Scan for the cell matching the given text and deliver its [x, y] coordinate at center. 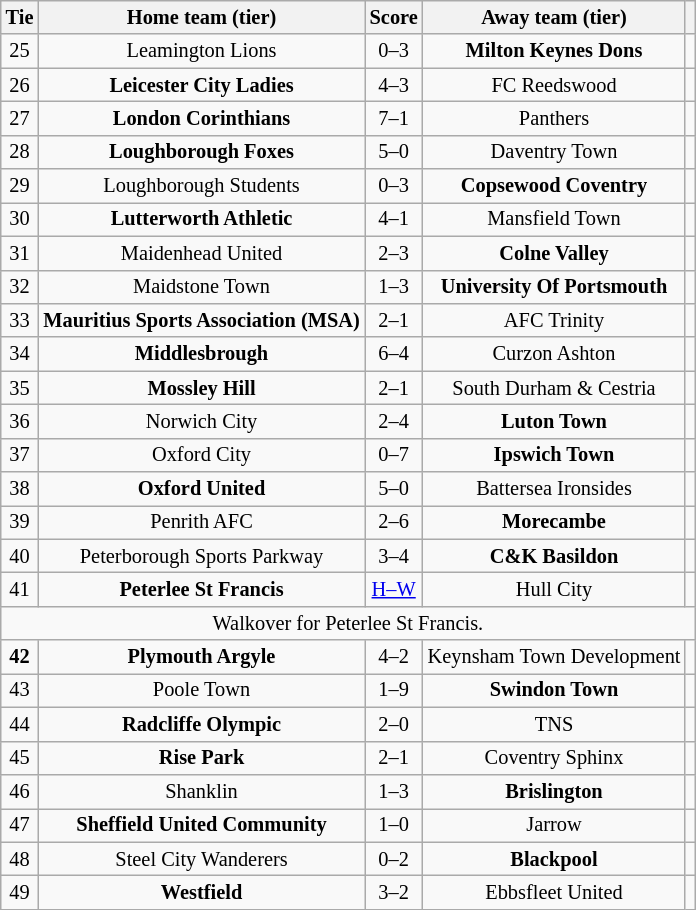
4–2 [394, 657]
TNS [554, 724]
39 [20, 522]
0–2 [394, 859]
44 [20, 724]
4–1 [394, 219]
Penrith AFC [201, 522]
London Corinthians [201, 118]
45 [20, 758]
2–4 [394, 421]
1–9 [394, 690]
25 [20, 51]
Westfield [201, 892]
Ebbsfleet United [554, 892]
Lutterworth Athletic [201, 219]
6–4 [394, 354]
Oxford United [201, 489]
2–6 [394, 522]
Leamington Lions [201, 51]
Norwich City [201, 421]
Coventry Sphinx [554, 758]
32 [20, 287]
36 [20, 421]
Peterborough Sports Parkway [201, 556]
42 [20, 657]
35 [20, 388]
38 [20, 489]
Curzon Ashton [554, 354]
Oxford City [201, 455]
43 [20, 690]
Colne Valley [554, 253]
7–1 [394, 118]
Ipswich Town [554, 455]
Daventry Town [554, 152]
Middlesbrough [201, 354]
Hull City [554, 589]
Copsewood Coventry [554, 186]
Brislington [554, 791]
Home team (tier) [201, 17]
Plymouth Argyle [201, 657]
Swindon Town [554, 690]
Loughborough Students [201, 186]
41 [20, 589]
AFC Trinity [554, 320]
Radcliffe Olympic [201, 724]
Blackpool [554, 859]
Score [394, 17]
47 [20, 825]
4–3 [394, 85]
Milton Keynes Dons [554, 51]
Battersea Ironsides [554, 489]
40 [20, 556]
Maidenhead United [201, 253]
30 [20, 219]
31 [20, 253]
Loughborough Foxes [201, 152]
2–0 [394, 724]
46 [20, 791]
Luton Town [554, 421]
Keynsham Town Development [554, 657]
33 [20, 320]
0–7 [394, 455]
University Of Portsmouth [554, 287]
1–0 [394, 825]
49 [20, 892]
Poole Town [201, 690]
South Durham & Cestria [554, 388]
H–W [394, 589]
Mauritius Sports Association (MSA) [201, 320]
Away team (tier) [554, 17]
Peterlee St Francis [201, 589]
Jarrow [554, 825]
48 [20, 859]
Panthers [554, 118]
Walkover for Peterlee St Francis. [348, 623]
3–4 [394, 556]
3–2 [394, 892]
Shanklin [201, 791]
28 [20, 152]
2–3 [394, 253]
Maidstone Town [201, 287]
Morecambe [554, 522]
Rise Park [201, 758]
37 [20, 455]
C&K Basildon [554, 556]
34 [20, 354]
29 [20, 186]
Mossley Hill [201, 388]
Steel City Wanderers [201, 859]
27 [20, 118]
26 [20, 85]
FC Reedswood [554, 85]
Sheffield United Community [201, 825]
Mansfield Town [554, 219]
Tie [20, 17]
Leicester City Ladies [201, 85]
